Pinpoint the cell where the given text exists, returning its (X, Y) midpoint coordinate. 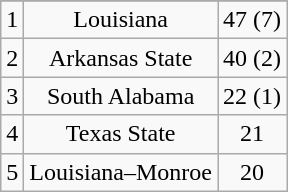
47 (7) (252, 20)
Texas State (121, 134)
2 (12, 58)
Louisiana–Monroe (121, 172)
Louisiana (121, 20)
South Alabama (121, 96)
22 (1) (252, 96)
4 (12, 134)
21 (252, 134)
5 (12, 172)
3 (12, 96)
1 (12, 20)
40 (2) (252, 58)
20 (252, 172)
Arkansas State (121, 58)
